Output the [X, Y] coordinate of the center of the cell containing the given text.  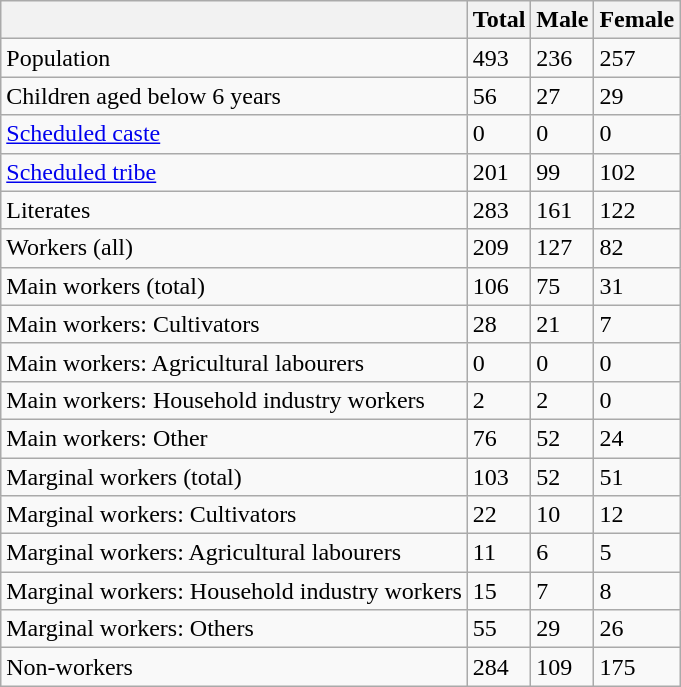
31 [637, 286]
28 [499, 324]
82 [637, 248]
Population [234, 58]
109 [562, 667]
Workers (all) [234, 248]
55 [499, 629]
26 [637, 629]
Marginal workers: Agricultural labourers [234, 553]
175 [637, 667]
75 [562, 286]
99 [562, 172]
51 [637, 477]
127 [562, 248]
12 [637, 515]
22 [499, 515]
Main workers (total) [234, 286]
Male [562, 20]
Female [637, 20]
8 [637, 591]
257 [637, 58]
Main workers: Household industry workers [234, 400]
Marginal workers: Cultivators [234, 515]
10 [562, 515]
Marginal workers: Household industry workers [234, 591]
27 [562, 96]
283 [499, 210]
102 [637, 172]
76 [499, 438]
Main workers: Cultivators [234, 324]
236 [562, 58]
11 [499, 553]
Marginal workers (total) [234, 477]
Non-workers [234, 667]
Main workers: Agricultural labourers [234, 362]
6 [562, 553]
56 [499, 96]
Literates [234, 210]
106 [499, 286]
Main workers: Other [234, 438]
Scheduled caste [234, 134]
24 [637, 438]
122 [637, 210]
284 [499, 667]
201 [499, 172]
15 [499, 591]
5 [637, 553]
161 [562, 210]
Scheduled tribe [234, 172]
Marginal workers: Others [234, 629]
21 [562, 324]
493 [499, 58]
Total [499, 20]
209 [499, 248]
Children aged below 6 years [234, 96]
103 [499, 477]
